Determine the (x, y) coordinate at the center of the cell enclosing the given text.  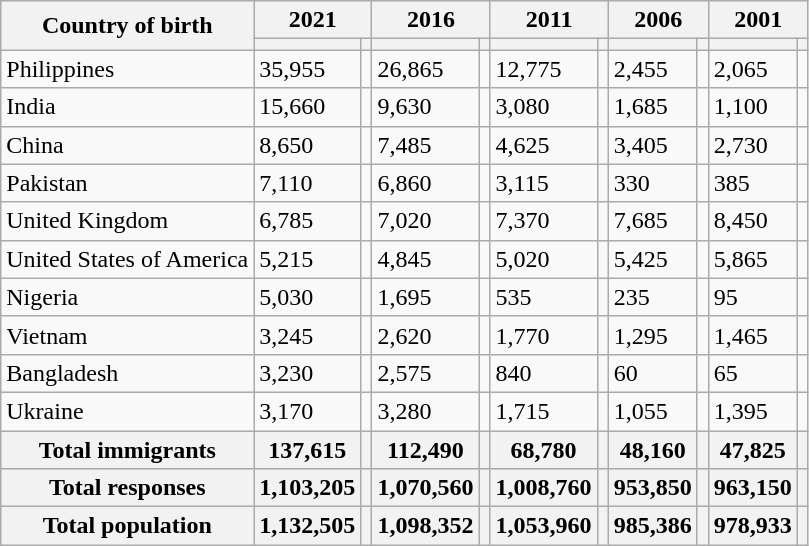
47,825 (752, 449)
15,660 (308, 107)
1,053,960 (544, 526)
12,775 (544, 69)
953,850 (652, 488)
5,030 (308, 297)
1,770 (544, 335)
1,685 (652, 107)
India (128, 107)
3,115 (544, 183)
2,065 (752, 69)
Total population (128, 526)
7,485 (426, 145)
2021 (313, 20)
7,020 (426, 221)
Total responses (128, 488)
978,933 (752, 526)
8,650 (308, 145)
6,785 (308, 221)
2001 (758, 20)
4,625 (544, 145)
1,465 (752, 335)
7,110 (308, 183)
385 (752, 183)
2,620 (426, 335)
Ukraine (128, 411)
963,150 (752, 488)
1,098,352 (426, 526)
Country of birth (128, 26)
5,865 (752, 259)
7,685 (652, 221)
2,455 (652, 69)
48,160 (652, 449)
137,615 (308, 449)
China (128, 145)
1,295 (652, 335)
1,070,560 (426, 488)
Pakistan (128, 183)
112,490 (426, 449)
26,865 (426, 69)
1,715 (544, 411)
United States of America (128, 259)
840 (544, 373)
35,955 (308, 69)
235 (652, 297)
1,055 (652, 411)
Nigeria (128, 297)
1,103,205 (308, 488)
Bangladesh (128, 373)
60 (652, 373)
7,370 (544, 221)
Vietnam (128, 335)
6,860 (426, 183)
3,080 (544, 107)
2,575 (426, 373)
9,630 (426, 107)
5,020 (544, 259)
United Kingdom (128, 221)
2011 (549, 20)
8,450 (752, 221)
1,008,760 (544, 488)
1,395 (752, 411)
330 (652, 183)
3,170 (308, 411)
1,695 (426, 297)
3,230 (308, 373)
Philippines (128, 69)
3,245 (308, 335)
68,780 (544, 449)
95 (752, 297)
535 (544, 297)
2,730 (752, 145)
65 (752, 373)
1,100 (752, 107)
985,386 (652, 526)
2016 (431, 20)
2006 (658, 20)
1,132,505 (308, 526)
3,280 (426, 411)
5,425 (652, 259)
4,845 (426, 259)
Total immigrants (128, 449)
3,405 (652, 145)
5,215 (308, 259)
